Find where the given text appears and provide that cell's center as (X, Y) coordinate. 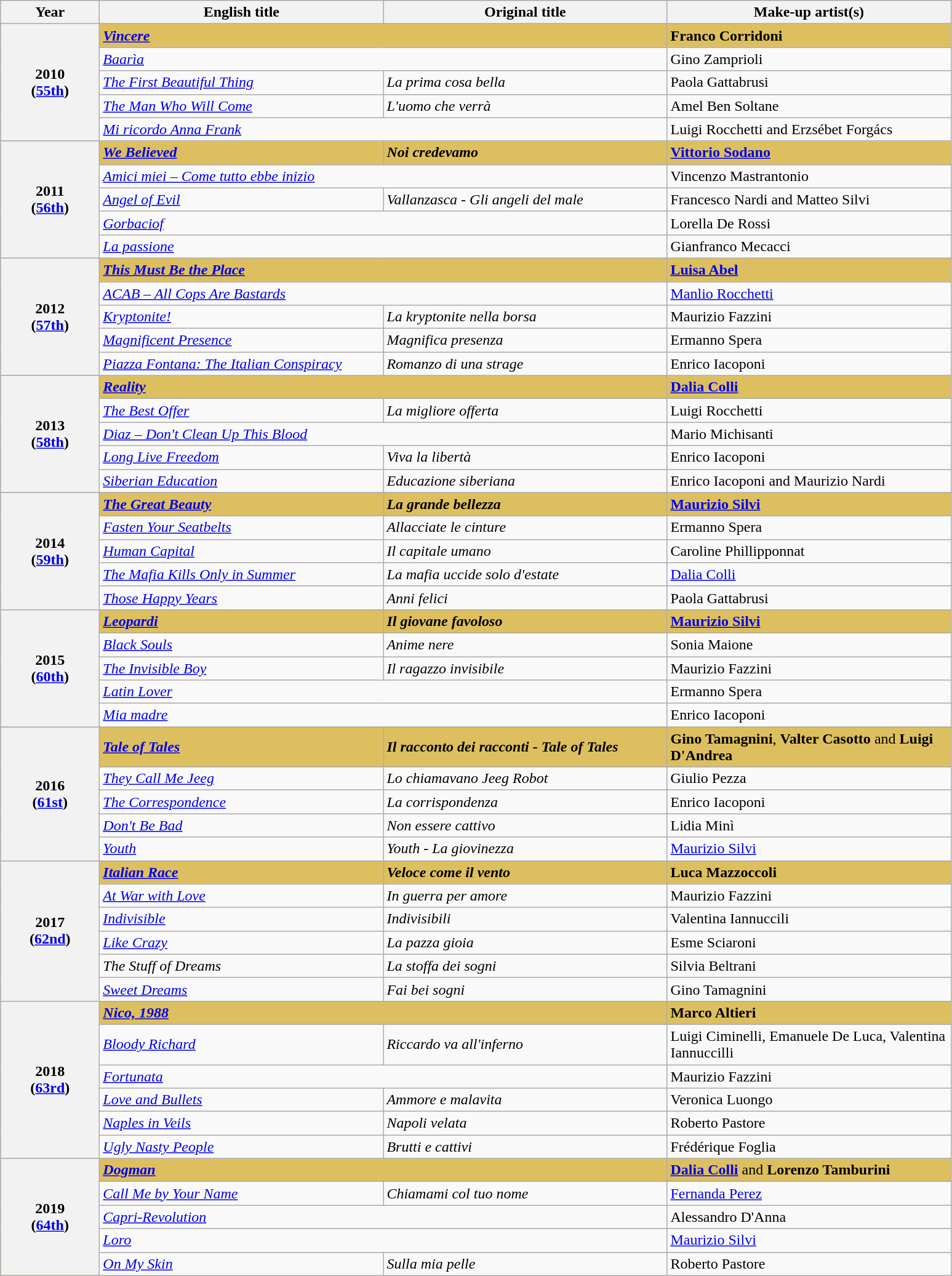
The Stuff of Dreams (241, 966)
Alessandro D'Anna (809, 1217)
2019(64th) (50, 1217)
La kryptonite nella borsa (526, 317)
Luca Mazzoccoli (809, 872)
Franco Corridoni (809, 36)
Viva la libertà (526, 457)
Magnifica presenza (526, 340)
Vittorio Sodano (809, 153)
The Mafia Kills Only in Summer (241, 574)
Dogman (383, 1170)
On My Skin (241, 1264)
La pazza gioia (526, 942)
Riccardo va all'inferno (526, 1044)
Youth (241, 849)
Lorella De Rossi (809, 223)
Brutti e cattivi (526, 1147)
Reality (383, 387)
Dalia Colli and Lorenzo Tamburini (809, 1170)
2012(57th) (50, 316)
2010(55th) (50, 82)
Piazza Fontana: The Italian Conspiracy (241, 364)
La prima cosa bella (526, 82)
Fortunata (383, 1077)
Napoli velata (526, 1123)
Fernanda Perez (809, 1194)
Gorbaciof (383, 223)
Lidia Minì (809, 825)
Luigi Ciminelli, Emanuele De Luca, Valentina Iannuccilli (809, 1044)
Year (50, 12)
Make-up artist(s) (809, 12)
Non essere cattivo (526, 825)
Fasten Your Seatbelts (241, 528)
This Must Be the Place (383, 270)
Indivisibili (526, 919)
Sonia Maione (809, 644)
The Best Offer (241, 411)
Frédérique Foglia (809, 1147)
Black Souls (241, 644)
In guerra per amore (526, 896)
2015(60th) (50, 668)
Luigi Rocchetti and Erzsébet Forgács (809, 129)
Tale of Tales (241, 747)
Veloce come il vento (526, 872)
Sulla mia pelle (526, 1264)
Capri-Revolution (383, 1217)
At War with Love (241, 896)
Angel of Evil (241, 199)
Loro (383, 1240)
Leopardi (241, 621)
Fai bei sogni (526, 989)
2013(58th) (50, 434)
Allacciate le cinture (526, 528)
Don't Be Bad (241, 825)
The Invisible Boy (241, 668)
Il racconto dei racconti - Tale of Tales (526, 747)
Luisa Abel (809, 270)
Manlio Rocchetti (809, 294)
Youth - La giovinezza (526, 849)
The Man Who Will Come (241, 106)
Mi ricordo Anna Frank (383, 129)
Giulio Pezza (809, 779)
Noi credevamo (526, 153)
Il giovane favoloso (526, 621)
L'uomo che verrà (526, 106)
Siberian Education (241, 481)
La corrispondenza (526, 802)
2014(59th) (50, 551)
La passione (383, 246)
2018(63rd) (50, 1080)
Anime nere (526, 644)
Veronica Luongo (809, 1100)
Indivisible (241, 919)
Amici miei – Come tutto ebbe inizio (383, 176)
La mafia uccide solo d'estate (526, 574)
2011(56th) (50, 199)
Original title (526, 12)
Esme Sciaroni (809, 942)
Long Live Freedom (241, 457)
Anni felici (526, 598)
Bloody Richard (241, 1044)
The First Beautiful Thing (241, 82)
English title (241, 12)
Gianfranco Mecacci (809, 246)
Mia madre (383, 715)
Amel Ben Soltane (809, 106)
Diaz – Don't Clean Up This Blood (383, 434)
Latin Lover (383, 692)
Chiamami col tuo nome (526, 1194)
Naples in Veils (241, 1123)
La grande bellezza (526, 504)
Sweet Dreams (241, 989)
They Call Me Jeeg (241, 779)
Italian Race (241, 872)
Ammore e malavita (526, 1100)
Gino Zamprioli (809, 59)
Call Me by Your Name (241, 1194)
Those Happy Years (241, 598)
Baarìa (383, 59)
Il ragazzo invisibile (526, 668)
Romanzo di una strage (526, 364)
Marco Altieri (809, 1013)
Ugly Nasty People (241, 1147)
Valentina Iannuccili (809, 919)
2017(62nd) (50, 931)
Gino Tamagnini (809, 989)
Human Capital (241, 551)
Magnificent Presence (241, 340)
Silvia Beltrani (809, 966)
La stoffa dei sogni (526, 966)
Lo chiamavano Jeeg Robot (526, 779)
Vallanzasca - Gli angeli del male (526, 199)
Gino Tamagnini, Valter Casotto and Luigi D'Andrea (809, 747)
The Great Beauty (241, 504)
Vincere (383, 36)
Nico, 1988 (383, 1013)
ACAB – All Cops Are Bastards (383, 294)
Like Crazy (241, 942)
Kryptonite! (241, 317)
2016(61st) (50, 794)
Vincenzo Mastrantonio (809, 176)
Il capitale umano (526, 551)
La migliore offerta (526, 411)
Love and Bullets (241, 1100)
We Believed (241, 153)
Enrico Iacoponi and Maurizio Nardi (809, 481)
The Correspondence (241, 802)
Educazione siberiana (526, 481)
Luigi Rocchetti (809, 411)
Mario Michisanti (809, 434)
Francesco Nardi and Matteo Silvi (809, 199)
Caroline Phillipponnat (809, 551)
